For the text-containing cell, return its midpoint in (x, y) coordinate format. 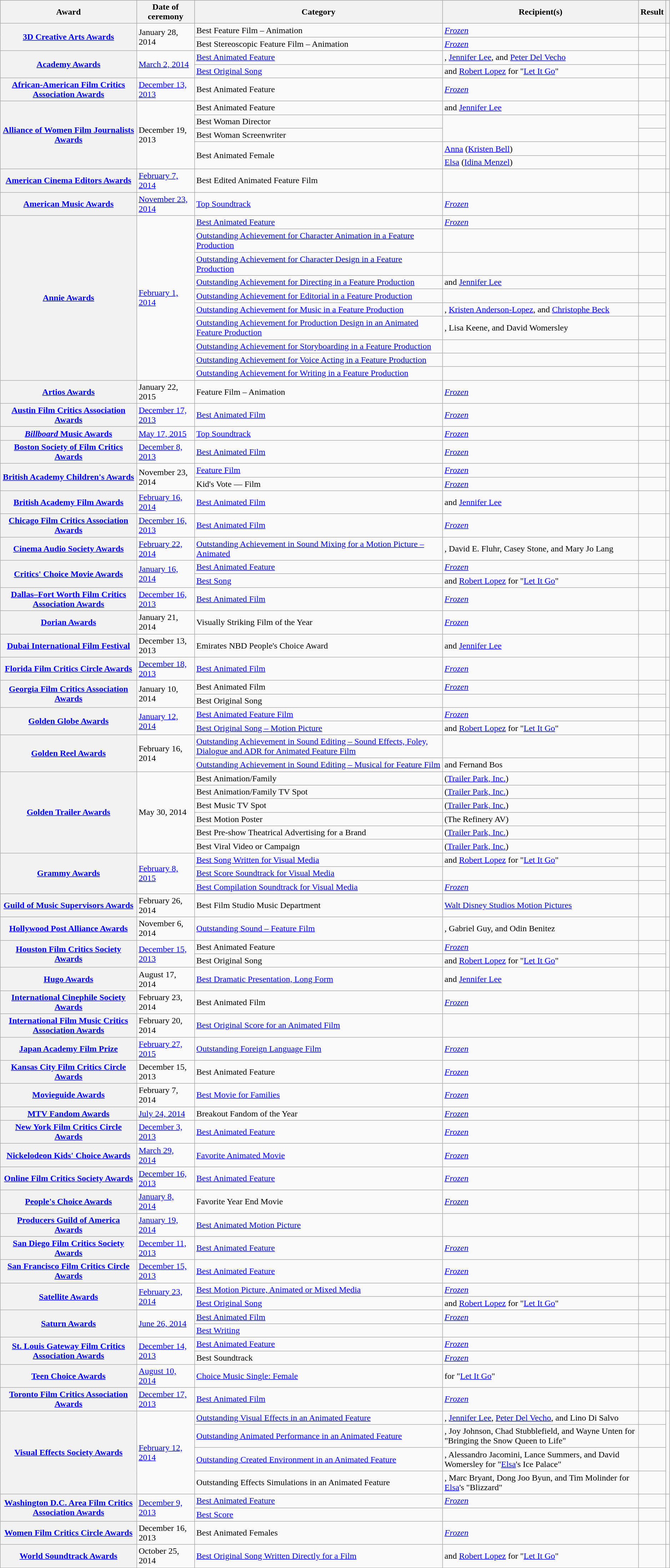
Artios Awards (69, 392)
February 1, 2014 (166, 298)
Outstanding Achievement in Sound Mixing for a Motion Picture – Animated (318, 549)
Outstanding Visual Effects in an Animated Feature (318, 1418)
Result (652, 12)
People's Choice Awards (69, 1201)
March 2, 2014 (166, 64)
Best Film Studio Music Department (318, 905)
MTV Fandom Awards (69, 1114)
December 14, 2013 (166, 1351)
February 20, 2014 (166, 1025)
January 28, 2014 (166, 37)
Category (318, 12)
January 8, 2014 (166, 1201)
(The Refinery AV) (540, 819)
January 16, 2014 (166, 574)
Producers Guild of America Awards (69, 1225)
, Jennifer Lee, Peter Del Vecho, and Lino Di Salvo (540, 1418)
Saturn Awards (69, 1324)
Visual Effects Society Awards (69, 1453)
British Academy Film Awards (69, 503)
Best Score (318, 1514)
Outstanding Achievement for Character Animation in a Feature Production (318, 241)
Outstanding Achievement in Sound Editing – Sound Effects, Foley, Dialogue and ADR for Animated Feature Film (318, 746)
Best Feature Film – Animation (318, 30)
August 17, 2014 (166, 979)
Grammy Awards (69, 873)
Best Movie for Families (318, 1095)
for "Let It Go" (540, 1376)
August 10, 2014 (166, 1376)
Best Motion Picture, Animated or Mixed Media (318, 1290)
Elsa (Idina Menzel) (540, 162)
May 17, 2015 (166, 433)
San Francisco Film Critics Circle Awards (69, 1271)
Best Song (318, 581)
, Lisa Keene, and David Womersley (540, 328)
San Diego Film Critics Society Awards (69, 1248)
Alliance of Women Film Journalists Awards (69, 135)
December 3, 2013 (166, 1132)
June 26, 2014 (166, 1324)
, Marc Bryant, Dong Joo Byun, and Tim Molinder for Elsa's "Blizzard" (540, 1483)
Best Original Score for an Animated Film (318, 1025)
Satellite Awards (69, 1296)
Best Compilation Soundtrack for Visual Media (318, 887)
Outstanding Sound – Feature Film (318, 929)
Walt Disney Studios Motion Pictures (540, 905)
British Academy Children's Awards (69, 477)
Women Film Critics Circle Awards (69, 1533)
Best Stereoscopic Feature Film – Animation (318, 44)
Anna (Kristen Bell) (540, 148)
Outstanding Achievement for Character Design in a Feature Production (318, 264)
Best Song Written for Visual Media (318, 860)
Kansas City Film Critics Circle Awards (69, 1072)
Outstanding Created Environment in an Animated Feature (318, 1459)
Outstanding Foreign Language Film (318, 1049)
New York Film Critics Circle Awards (69, 1132)
December 8, 2013 (166, 452)
March 29, 2014 (166, 1155)
Washington D.C. Area Film Critics Association Awards (69, 1508)
Hugo Awards (69, 979)
Best Animated Feature Film (318, 714)
Best Animated Females (318, 1533)
Feature Film (318, 470)
Academy Awards (69, 64)
Austin Film Critics Association Awards (69, 415)
, Gabriel Guy, and Odin Benitez (540, 929)
Chicago Film Critics Association Awards (69, 525)
Kid's Vote — Film (318, 484)
Visually Striking Film of the Year (318, 622)
May 30, 2014 (166, 812)
, David E. Fluhr, Casey Stone, and Mary Jo Lang (540, 549)
December 19, 2013 (166, 135)
Georgia Film Critics Association Awards (69, 694)
Boston Society of Film Critics Awards (69, 452)
Houston Film Critics Society Awards (69, 954)
Best Original Song – Motion Picture (318, 728)
, Joy Johnson, Chad Stubblefield, and Wayne Unten for "Bringing the Snow Queen to Life" (540, 1436)
Golden Trailer Awards (69, 812)
Favorite Year End Movie (318, 1201)
Best Writing (318, 1330)
Best Dramatic Presentation, Long Form (318, 979)
, Kristen Anderson-Lopez, and Christophe Beck (540, 309)
African-American Film Critics Association Awards (69, 89)
Choice Music Single: Female (318, 1376)
Dorian Awards (69, 622)
Best Animation/Family TV Spot (318, 792)
American Music Awards (69, 203)
Outstanding Achievement for Storyboarding in a Feature Production (318, 346)
American Cinema Editors Awards (69, 181)
Outstanding Achievement for Music in a Feature Production (318, 309)
World Soundtrack Awards (69, 1556)
October 25, 2014 (166, 1556)
Outstanding Achievement for Writing in a Feature Production (318, 373)
Best Animated Female (318, 155)
Golden Globe Awards (69, 721)
Recipient(s) (540, 12)
Billboard Music Awards (69, 433)
February 8, 2015 (166, 873)
Best Score Soundtrack for Visual Media (318, 873)
Best Animated Motion Picture (318, 1225)
International Film Music Critics Association Awards (69, 1025)
January 22, 2015 (166, 392)
Favorite Animated Movie (318, 1155)
Best Motion Poster (318, 819)
St. Louis Gateway Film Critics Association Awards (69, 1351)
, Jennifer Lee, and Peter Del Vecho (540, 57)
Best Woman Screenwriter (318, 135)
Outstanding Animated Performance in an Animated Feature (318, 1436)
Dallas–Fort Worth Film Critics Association Awards (69, 599)
Online Film Critics Society Awards (69, 1179)
Date of ceremony (166, 12)
January 12, 2014 (166, 721)
Dubai International Film Festival (69, 645)
December 9, 2013 (166, 1508)
International Cinephile Society Awards (69, 1002)
Outstanding Achievement for Directing in a Feature Production (318, 282)
Cinema Audio Society Awards (69, 549)
, Alessandro Jacomini, Lance Summers, and David Womersley for "Elsa's Ice Palace" (540, 1459)
February 26, 2014 (166, 905)
January 19, 2014 (166, 1225)
Feature Film – Animation (318, 392)
and Fernand Bos (540, 765)
November 6, 2014 (166, 929)
January 10, 2014 (166, 694)
Annie Awards (69, 298)
3D Creative Arts Awards (69, 37)
Best Woman Director (318, 121)
Guild of Music Supervisors Awards (69, 905)
Toronto Film Critics Association Awards (69, 1399)
Movieguide Awards (69, 1095)
Florida Film Critics Circle Awards (69, 669)
Best Music TV Spot (318, 806)
Best Viral Video or Campaign (318, 846)
December 11, 2013 (166, 1248)
Japan Academy Film Prize (69, 1049)
Outstanding Achievement for Voice Acting in a Feature Production (318, 360)
February 22, 2014 (166, 549)
Hollywood Post Alliance Awards (69, 929)
February 27, 2015 (166, 1049)
Best Pre-show Theatrical Advertising for a Brand (318, 833)
Outstanding Achievement for Production Design in an Animated Feature Production (318, 328)
Teen Choice Awards (69, 1376)
Critics' Choice Movie Awards (69, 574)
December 18, 2013 (166, 669)
Best Edited Animated Feature Film (318, 181)
Golden Reel Awards (69, 753)
Award (69, 12)
Best Animation/Family (318, 778)
Best Original Song Written Directly for a Film (318, 1556)
Emirates NBD People's Choice Award (318, 645)
July 24, 2014 (166, 1114)
Best Soundtrack (318, 1357)
January 21, 2014 (166, 622)
February 12, 2014 (166, 1453)
Outstanding Achievement for Editorial in a Feature Production (318, 296)
Outstanding Achievement in Sound Editing – Musical for Feature Film (318, 765)
Outstanding Effects Simulations in an Animated Feature (318, 1483)
Breakout Fandom of the Year (318, 1114)
Nickelodeon Kids' Choice Awards (69, 1155)
